Return (X, Y) of the center of cell containing provided text 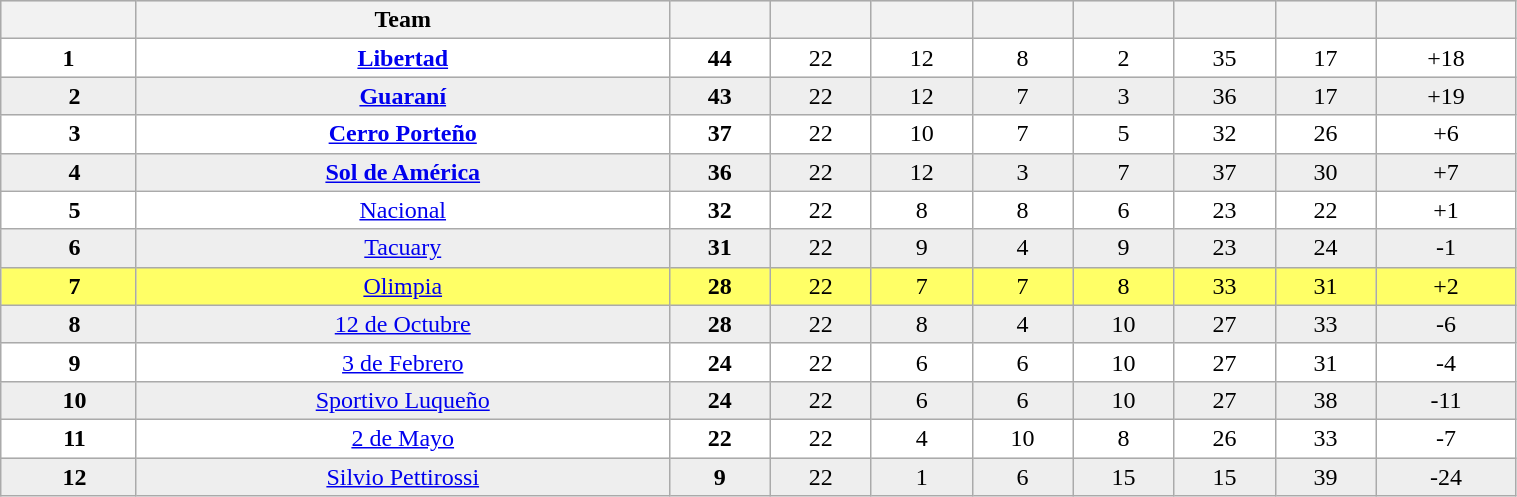
-11 (1446, 400)
Silvio Pettirossi (402, 477)
11 (69, 438)
+7 (1446, 172)
+18 (1446, 58)
Team (402, 20)
43 (720, 96)
44 (720, 58)
Sol de América (402, 172)
Libertad (402, 58)
38 (1326, 400)
Sportivo Luqueño (402, 400)
Olimpia (402, 286)
2 de Mayo (402, 438)
-6 (1446, 324)
+1 (1446, 210)
Nacional (402, 210)
-1 (1446, 248)
-4 (1446, 362)
-7 (1446, 438)
12 de Octubre (402, 324)
+6 (1446, 134)
Tacuary (402, 248)
3 de Febrero (402, 362)
30 (1326, 172)
39 (1326, 477)
-24 (1446, 477)
35 (1224, 58)
Cerro Porteño (402, 134)
+19 (1446, 96)
+2 (1446, 286)
Guaraní (402, 96)
